Locate the cell with the specified text and output its [X, Y] center coordinate. 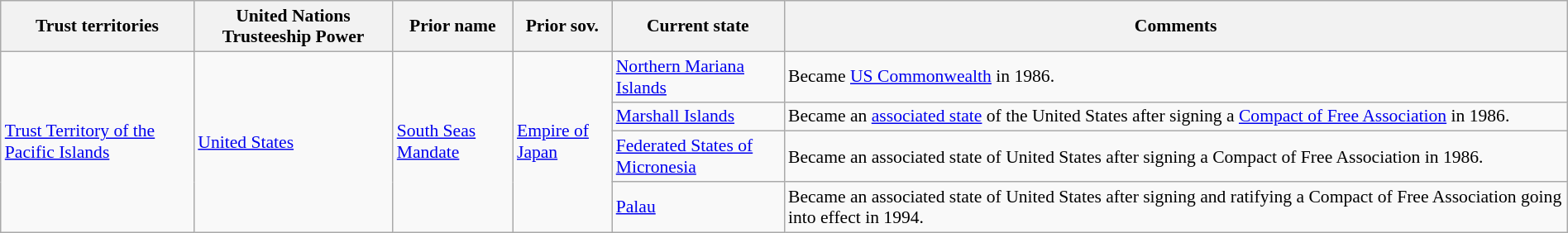
Comments [1176, 26]
Became an associated state of United States after signing a Compact of Free Association in 1986. [1176, 157]
Prior sov. [562, 26]
Federated States of Micronesia [698, 157]
Became an associated state of United States after signing and ratifying a Compact of Free Association going into effect in 1994. [1176, 207]
Empire of Japan [562, 142]
Northern Mariana Islands [698, 76]
South Seas Mandate [453, 142]
Trust Territory of the Pacific Islands [98, 142]
Marshall Islands [698, 116]
Prior name [453, 26]
Became an associated state of the United States after signing a Compact of Free Association in 1986. [1176, 116]
United Nations Trusteeship Power [293, 26]
Palau [698, 207]
Current state [698, 26]
Became US Commonwealth in 1986. [1176, 76]
Trust territories [98, 26]
United States [293, 142]
